Return the [x, y] coordinate for the center point of the cell that contains the specified text.  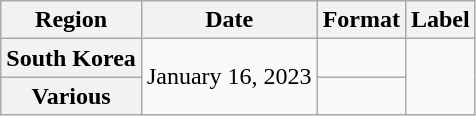
Format [361, 20]
Label [440, 20]
Region [72, 20]
South Korea [72, 58]
Various [72, 96]
January 16, 2023 [229, 77]
Date [229, 20]
